Find where the given text appears and provide that cell's center as [x, y] coordinate. 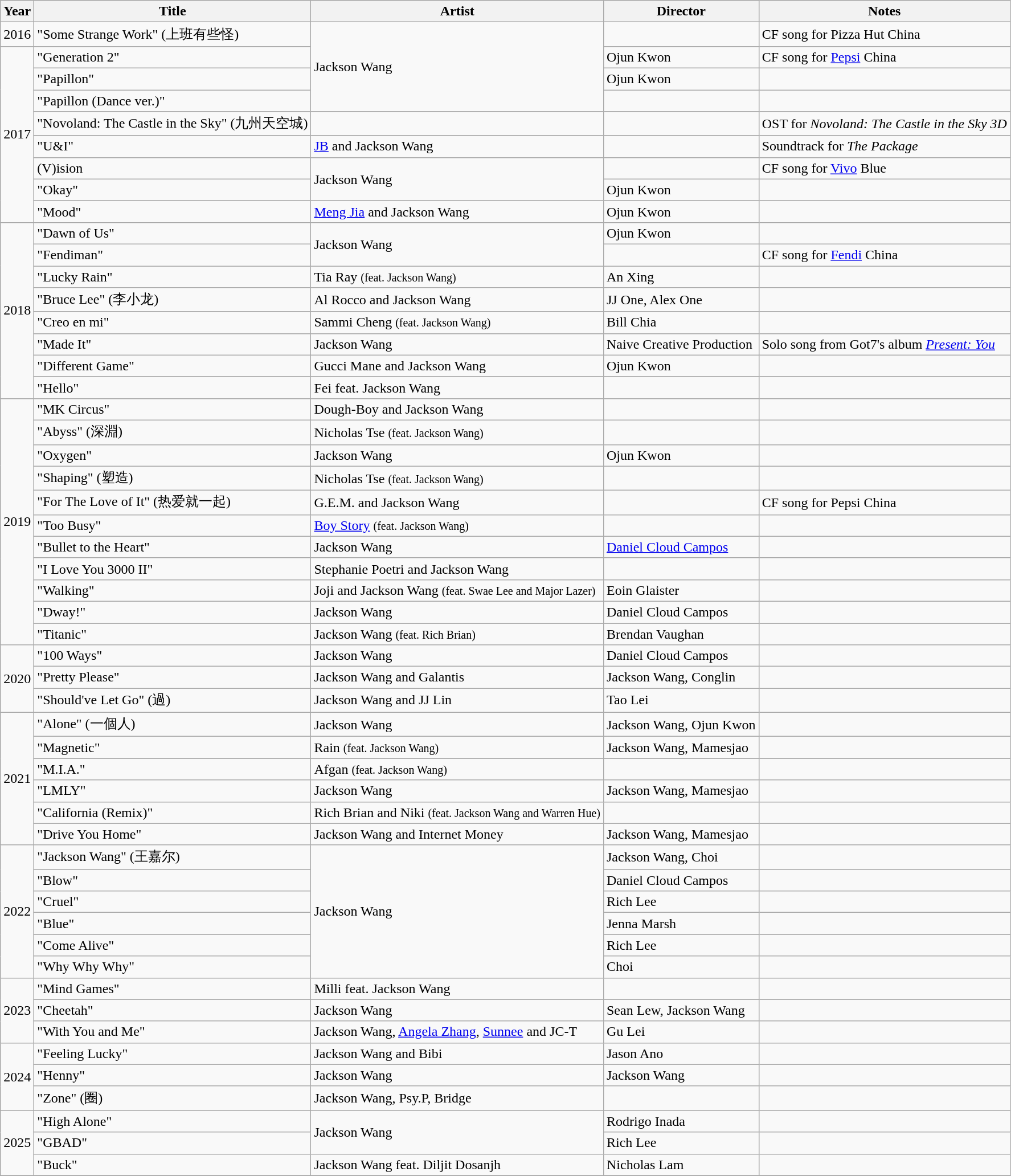
JJ One, Alex One [681, 300]
CF song for Vivo Blue [884, 168]
"Papillon" [173, 79]
2019 [17, 521]
Joji and Jackson Wang (feat. Swae Lee and Major Lazer) [457, 590]
OST for Novoland: The Castle in the Sky 3D [884, 124]
Rich Brian and Niki (feat. Jackson Wang and Warren Hue) [457, 812]
Tia Ray (feat. Jackson Wang) [457, 276]
Al Rocco and Jackson Wang [457, 300]
Year [17, 11]
CF song for Fendi China [884, 255]
"Hello" [173, 387]
"Cruel" [173, 902]
"I Love You 3000 II" [173, 569]
"Dawn of Us" [173, 233]
Solo song from Got7's album Present: You [884, 344]
"Walking" [173, 590]
CF song for Pizza Hut China [884, 34]
Fei feat. Jackson Wang [457, 387]
"GBAD" [173, 1143]
"Feeling Lucky" [173, 1053]
2024 [17, 1077]
Jackson Wang, Angela Zhang, Sunnee and JC-T [457, 1032]
Rain (feat. Jackson Wang) [457, 748]
"Bruce Lee" (李小龙) [173, 300]
Sammi Cheng (feat. Jackson Wang) [457, 322]
Gu Lei [681, 1032]
"Cheetah" [173, 1010]
"High Alone" [173, 1121]
"Lucky Rain" [173, 276]
"Blue" [173, 924]
"Mood" [173, 211]
Naive Creative Production [681, 344]
"Mind Games" [173, 989]
Milli feat. Jackson Wang [457, 989]
"Dway!" [173, 612]
2021 [17, 778]
Artist [457, 11]
Jackson Wang and Galantis [457, 677]
Afgan (feat. Jackson Wang) [457, 769]
Stephanie Poetri and Jackson Wang [457, 569]
"100 Ways" [173, 656]
Jenna Marsh [681, 924]
"Abyss" (深淵) [173, 432]
"Blow" [173, 880]
Jackson Wang and Internet Money [457, 834]
"Drive You Home" [173, 834]
Jackson Wang and JJ Lin [457, 701]
Meng Jia and Jackson Wang [457, 211]
(V)ision [173, 168]
"M.I.A." [173, 769]
Rodrigo Inada [681, 1121]
Soundtrack for The Package [884, 146]
"Come Alive" [173, 945]
Jackson Wang (feat. Rich Brian) [457, 634]
"MK Circus" [173, 409]
"Different Game" [173, 366]
"Henny" [173, 1075]
"Too Busy" [173, 525]
2020 [17, 679]
Nicholas Lam [681, 1165]
Title [173, 11]
"Magnetic" [173, 748]
"Some Strange Work" (上班有些怪) [173, 34]
"LMLY" [173, 791]
2023 [17, 1010]
Jackson Wang and Bibi [457, 1053]
"Novoland: The Castle in the Sky" (九州天空城) [173, 124]
Jackson Wang, Choi [681, 857]
Tao Lei [681, 701]
"Generation 2" [173, 57]
2018 [17, 310]
"Made It" [173, 344]
Sean Lew, Jackson Wang [681, 1010]
"Titanic" [173, 634]
"California (Remix)" [173, 812]
Jason Ano [681, 1053]
Bill Chia [681, 322]
"Jackson Wang" (王嘉尔) [173, 857]
Gucci Mane and Jackson Wang [457, 366]
Jackson Wang, Psy.P, Bridge [457, 1099]
"U&I" [173, 146]
Jackson Wang, Conglin [681, 677]
Boy Story (feat. Jackson Wang) [457, 525]
"For The Love of It" (热爱就一起) [173, 503]
Notes [884, 11]
"Should've Let Go" (過) [173, 701]
"Oxygen" [173, 455]
"Buck" [173, 1165]
"Fendiman" [173, 255]
Director [681, 11]
"Shaping" (塑造) [173, 479]
Jackson Wang feat. Diljit Dosanjh [457, 1165]
G.E.M. and Jackson Wang [457, 503]
"Bullet to the Heart" [173, 547]
JB and Jackson Wang [457, 146]
Eoin Glaister [681, 590]
"With You and Me" [173, 1032]
Dough-Boy and Jackson Wang [457, 409]
2022 [17, 912]
2016 [17, 34]
2017 [17, 134]
Choi [681, 967]
"Zone" (圈) [173, 1099]
Brendan Vaughan [681, 634]
2025 [17, 1143]
"Papillon (Dance ver.)" [173, 101]
"Creo en mi" [173, 322]
An Xing [681, 276]
Jackson Wang, Ojun Kwon [681, 725]
"Why Why Why" [173, 967]
"Alone" (一個人) [173, 725]
"Okay" [173, 190]
"Pretty Please" [173, 677]
